Extract the (x, y) coordinate from the center of the cell holding the provided text.  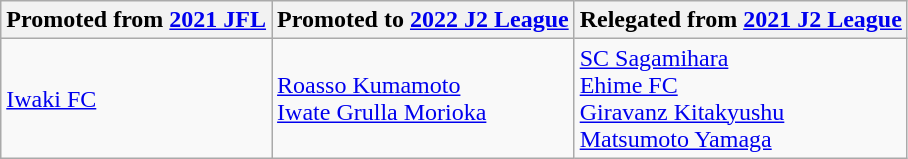
Iwaki FC (136, 98)
Relegated from 2021 J2 League (740, 20)
Promoted to 2022 J2 League (424, 20)
Promoted from 2021 JFL (136, 20)
SC SagamiharaEhime FC Giravanz Kitakyushu Matsumoto Yamaga (740, 98)
Roasso KumamotoIwate Grulla Morioka (424, 98)
